Output the (x, y) coordinate of the center of the cell containing the given text.  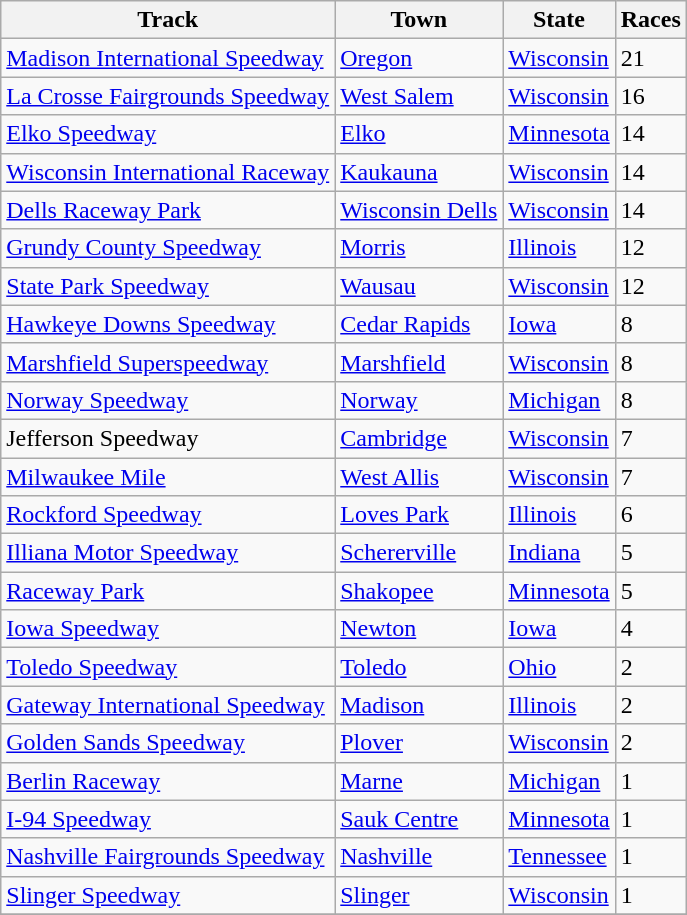
Tennessee (559, 857)
I-94 Speedway (168, 819)
Madison International Speedway (168, 58)
State (559, 20)
Sauk Centre (419, 819)
Marshfield (419, 362)
Kaukauna (419, 172)
Wausau (419, 286)
Plover (419, 743)
Hawkeye Downs Speedway (168, 324)
Toledo Speedway (168, 667)
Illiana Motor Speedway (168, 553)
Slinger Speedway (168, 895)
Schererville (419, 553)
Dells Raceway Park (168, 210)
Iowa Speedway (168, 629)
Ohio (559, 667)
Races (650, 20)
Track (168, 20)
Golden Sands Speedway (168, 743)
6 (650, 515)
Cedar Rapids (419, 324)
West Salem (419, 96)
Rockford Speedway (168, 515)
Morris (419, 248)
Marne (419, 781)
Indiana (559, 553)
Nashville (419, 857)
Slinger (419, 895)
Elko (419, 134)
Nashville Fairgrounds Speedway (168, 857)
Raceway Park (168, 591)
Norway (419, 400)
Wisconsin Dells (419, 210)
21 (650, 58)
4 (650, 629)
Cambridge (419, 438)
Elko Speedway (168, 134)
Wisconsin International Raceway (168, 172)
Town (419, 20)
Shakopee (419, 591)
Madison (419, 705)
Toledo (419, 667)
Loves Park (419, 515)
16 (650, 96)
West Allis (419, 477)
Grundy County Speedway (168, 248)
Gateway International Speedway (168, 705)
Newton (419, 629)
Norway Speedway (168, 400)
La Crosse Fairgrounds Speedway (168, 96)
Berlin Raceway (168, 781)
Marshfield Superspeedway (168, 362)
State Park Speedway (168, 286)
Jefferson Speedway (168, 438)
Milwaukee Mile (168, 477)
Oregon (419, 58)
